Capture the cell that displays the provided text and extract its [x, y] central coordinate. 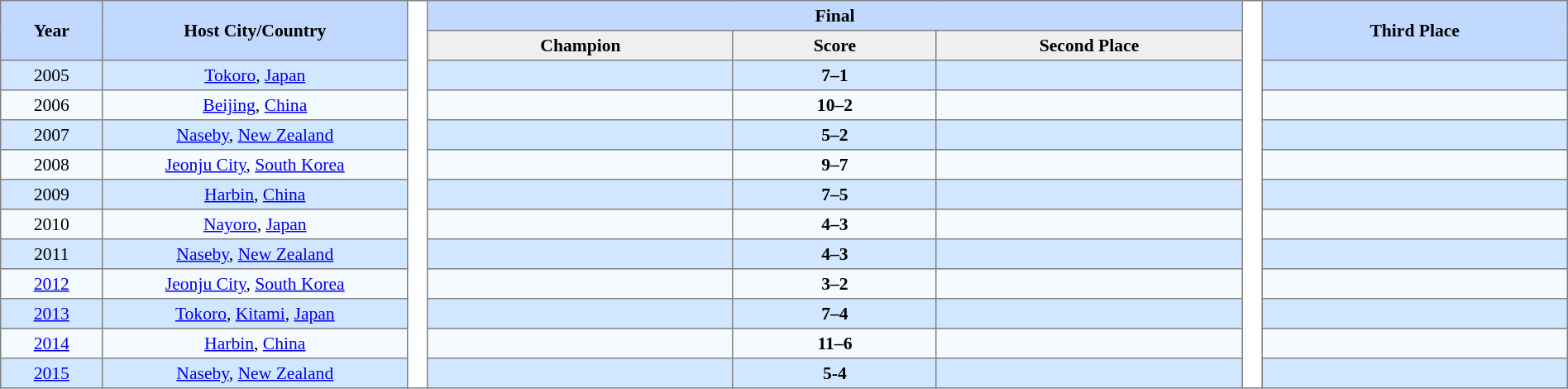
Tokoro, Kitami, Japan [255, 314]
Final [834, 16]
Host City/Country [255, 31]
Year [51, 31]
11–6 [834, 343]
2013 [51, 314]
5–2 [834, 135]
Second Place [1088, 46]
7–1 [834, 75]
9–7 [834, 165]
2006 [51, 105]
2010 [51, 224]
Third Place [1414, 31]
Champion [581, 46]
2014 [51, 343]
2015 [51, 373]
5-4 [834, 373]
7–4 [834, 314]
Tokoro, Japan [255, 75]
3–2 [834, 284]
2012 [51, 284]
Score [834, 46]
Nayoro, Japan [255, 224]
7–5 [834, 194]
2011 [51, 254]
2009 [51, 194]
Beijing, China [255, 105]
2007 [51, 135]
2008 [51, 165]
10–2 [834, 105]
2005 [51, 75]
